Pinpoint the cell where the given text exists, returning its (X, Y) midpoint coordinate. 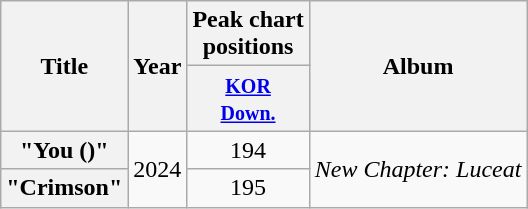
Title (64, 66)
194 (248, 150)
"Crimson" (64, 188)
New Chapter: Luceat (418, 169)
2024 (158, 169)
Peak chartpositions (248, 34)
KORDown. (248, 98)
Year (158, 66)
"You ()" (64, 150)
Album (418, 66)
195 (248, 188)
